Search for the cell housing the specified text and yield its [X, Y] center coordinate. 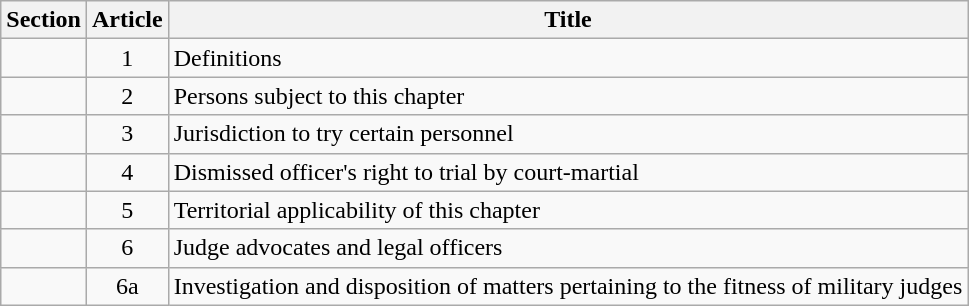
Jurisdiction to try certain personnel [568, 134]
Judge advocates and legal officers [568, 248]
Dismissed officer's right to trial by court-martial [568, 172]
3 [127, 134]
Section [44, 20]
6 [127, 248]
4 [127, 172]
1 [127, 58]
Territorial applicability of this chapter [568, 210]
6a [127, 286]
Article [127, 20]
2 [127, 96]
Persons subject to this chapter [568, 96]
Title [568, 20]
Definitions [568, 58]
Investigation and disposition of matters pertaining to the fitness of military judges [568, 286]
5 [127, 210]
